Output the (x, y) coordinate of the center of the cell containing the given text.  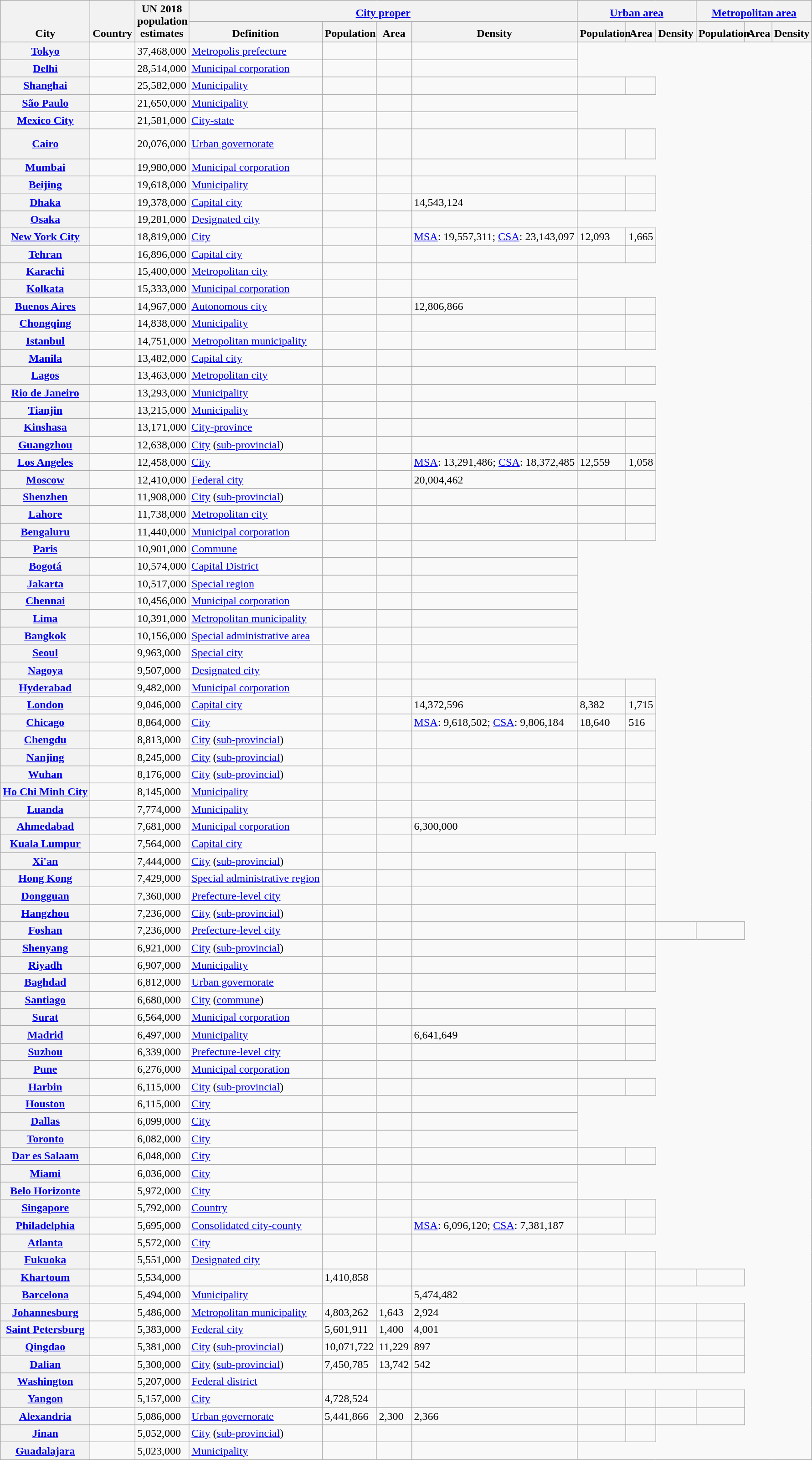
Alexandria (46, 1416)
Atlanta (46, 1243)
6,497,000 (162, 1034)
5,052,000 (162, 1434)
13,293,000 (162, 393)
Ho Chi Minh City (46, 792)
10,574,000 (162, 566)
Hong Kong (46, 879)
Capital District (256, 566)
Istanbul (46, 341)
19,281,000 (162, 219)
MSA: 13,291,486; CSA: 18,372,485 (494, 462)
5,695,000 (162, 1225)
6,339,000 (162, 1052)
Riyadh (46, 965)
8,145,000 (162, 792)
4,728,524 (349, 1399)
City-province (256, 427)
Metropolitan area (754, 11)
Ahmedabad (46, 827)
13,463,000 (162, 375)
1,643 (394, 1312)
5,792,000 (162, 1208)
6,680,000 (162, 1000)
5,383,000 (162, 1329)
9,046,000 (162, 705)
Karachi (46, 272)
Surat (46, 1017)
Seoul (46, 653)
Mumbai (46, 167)
2,300 (394, 1416)
21,650,000 (162, 103)
Houston (46, 1104)
6,276,000 (162, 1069)
Buenos Aires (46, 306)
5,381,000 (162, 1347)
37,468,000 (162, 51)
Luanda (46, 809)
5,601,911 (349, 1329)
Shenyang (46, 948)
13,482,000 (162, 358)
6,036,000 (162, 1173)
Toronto (46, 1139)
6,641,649 (494, 1034)
Santiago (46, 1000)
City proper (383, 11)
Manila (46, 358)
5,441,866 (349, 1416)
897 (494, 1347)
19,378,000 (162, 202)
21,581,000 (162, 120)
5,207,000 (162, 1382)
7,564,000 (162, 844)
8,245,000 (162, 757)
2,366 (494, 1416)
28,514,000 (162, 68)
Fukuoka (46, 1260)
10,071,722 (349, 1347)
11,908,000 (162, 497)
12,638,000 (162, 445)
Lahore (46, 514)
Washington (46, 1382)
Rio de Janeiro (46, 393)
Xi'an (46, 861)
11,738,000 (162, 514)
516 (641, 722)
14,967,000 (162, 306)
Kinshasa (46, 427)
Shenzhen (46, 497)
Lagos (46, 375)
14,372,596 (494, 705)
18,640 (601, 722)
8,382 (601, 705)
7,681,000 (162, 827)
14,751,000 (162, 341)
Dhaka (46, 202)
São Paulo (46, 103)
Guangzhou (46, 445)
6,082,000 (162, 1139)
Special city (256, 653)
Chongqing (46, 324)
20,004,462 (494, 479)
Kuala Lumpur (46, 844)
11,229 (394, 1347)
Saint Petersburg (46, 1329)
5,474,482 (494, 1295)
Miami (46, 1173)
UN 2018 population estimates (162, 21)
6,300,000 (494, 827)
Cairo (46, 144)
12,458,000 (162, 462)
Qingdao (46, 1347)
Los Angeles (46, 462)
4,001 (494, 1329)
8,813,000 (162, 740)
Dar es Salaam (46, 1156)
1,400 (394, 1329)
15,333,000 (162, 289)
Nagoya (46, 670)
4,803,262 (349, 1312)
Bengaluru (46, 532)
11,440,000 (162, 532)
10,456,000 (162, 601)
10,517,000 (162, 584)
14,838,000 (162, 324)
Metropolis prefecture (256, 51)
Barcelona (46, 1295)
Dallas (46, 1121)
5,157,000 (162, 1399)
Tianjin (46, 410)
5,551,000 (162, 1260)
Hangzhou (46, 913)
6,564,000 (162, 1017)
10,391,000 (162, 618)
542 (494, 1364)
1,715 (641, 705)
Beijing (46, 185)
5,972,000 (162, 1191)
Hyderabad (46, 688)
Lima (46, 618)
15,400,000 (162, 272)
2,924 (494, 1312)
Kolkata (46, 289)
Wuhan (46, 774)
1,410,858 (349, 1277)
13,171,000 (162, 427)
Dongguan (46, 896)
Nanjing (46, 757)
25,582,000 (162, 86)
MSA: 19,557,311; CSA: 23,143,097 (494, 236)
7,360,000 (162, 896)
Federal district (256, 1382)
Tokyo (46, 51)
Chicago (46, 722)
20,076,000 (162, 144)
Johannesburg (46, 1312)
Definition (256, 32)
Consolidated city-county (256, 1225)
5,534,000 (162, 1277)
Yangon (46, 1399)
9,507,000 (162, 670)
13,742 (394, 1364)
Autonomous city (256, 306)
10,901,000 (162, 549)
7,429,000 (162, 879)
12,806,866 (494, 306)
City (commune) (256, 1000)
Moscow (46, 479)
London (46, 705)
19,618,000 (162, 185)
Bogotá (46, 566)
Khartoum (46, 1277)
Paris (46, 549)
5,486,000 (162, 1312)
Jakarta (46, 584)
Philadelphia (46, 1225)
Madrid (46, 1034)
16,896,000 (162, 254)
14,543,124 (494, 202)
Pune (46, 1069)
10,156,000 (162, 636)
6,907,000 (162, 965)
Harbin (46, 1087)
7,450,785 (349, 1364)
Foshan (46, 930)
13,215,000 (162, 410)
6,048,000 (162, 1156)
Commune (256, 549)
5,572,000 (162, 1243)
6,921,000 (162, 948)
9,963,000 (162, 653)
Mexico City (46, 120)
City-state (256, 120)
MSA: 9,618,502; CSA: 9,806,184 (494, 722)
6,099,000 (162, 1121)
Singapore (46, 1208)
Belo Horizonte (46, 1191)
Urban area (637, 11)
5,494,000 (162, 1295)
Special administrative region (256, 879)
Jinan (46, 1434)
MSA: 6,096,120; CSA: 7,381,187 (494, 1225)
New York City (46, 236)
5,023,000 (162, 1451)
18,819,000 (162, 236)
1,665 (641, 236)
Suzhou (46, 1052)
5,086,000 (162, 1416)
Chengdu (46, 740)
5,300,000 (162, 1364)
9,482,000 (162, 688)
Osaka (46, 219)
Dalian (46, 1364)
12,559 (601, 462)
Delhi (46, 68)
Special region (256, 584)
Tehran (46, 254)
19,980,000 (162, 167)
12,410,000 (162, 479)
8,176,000 (162, 774)
6,812,000 (162, 982)
7,774,000 (162, 809)
Chennai (46, 601)
8,864,000 (162, 722)
Shanghai (46, 86)
Baghdad (46, 982)
Guadalajara (46, 1451)
1,058 (641, 462)
Special administrative area (256, 636)
7,444,000 (162, 861)
12,093 (601, 236)
Bangkok (46, 636)
